Identify which cell holds the provided text, then report its [x, y] central coordinate. 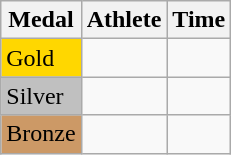
Silver [41, 96]
Bronze [41, 134]
Medal [41, 20]
Athlete [124, 20]
Time [199, 20]
Gold [41, 58]
